Output the (X, Y) coordinate of the center of the cell containing the given text.  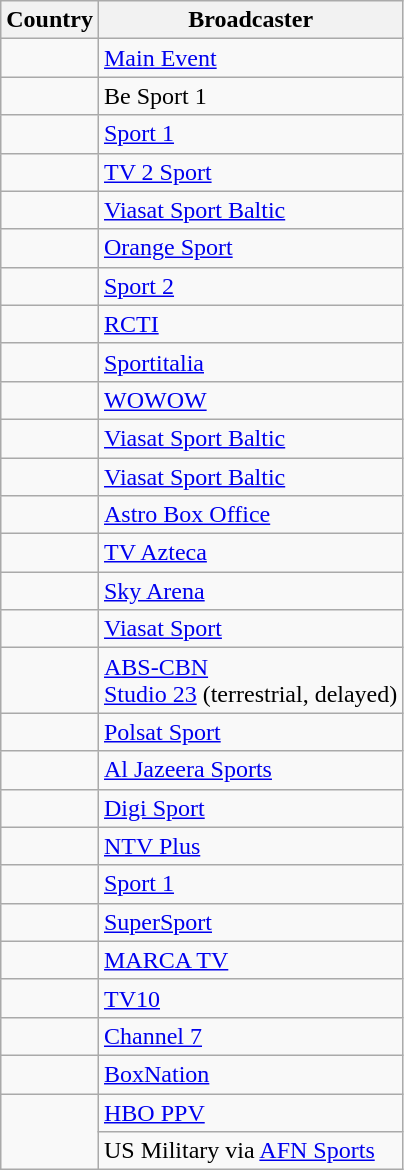
NTV Plus (250, 846)
Channel 7 (250, 1036)
Sportitalia (250, 362)
Be Sport 1 (250, 96)
RCTI (250, 324)
TV10 (250, 998)
Main Event (250, 58)
Sport 2 (250, 286)
Polsat Sport (250, 732)
BoxNation (250, 1074)
Orange Sport (250, 248)
TV Azteca (250, 553)
TV 2 Sport (250, 172)
WOWOW (250, 400)
Viasat Sport (250, 629)
MARCA TV (250, 960)
HBO PPV (250, 1113)
Al Jazeera Sports (250, 770)
US Military via AFN Sports (250, 1151)
Country (50, 20)
ABS-CBN Studio 23 (terrestrial, delayed) (250, 680)
Digi Sport (250, 808)
Astro Box Office (250, 515)
Broadcaster (250, 20)
Sky Arena (250, 591)
SuperSport (250, 922)
